Search for the cell housing the specified text and yield its [X, Y] center coordinate. 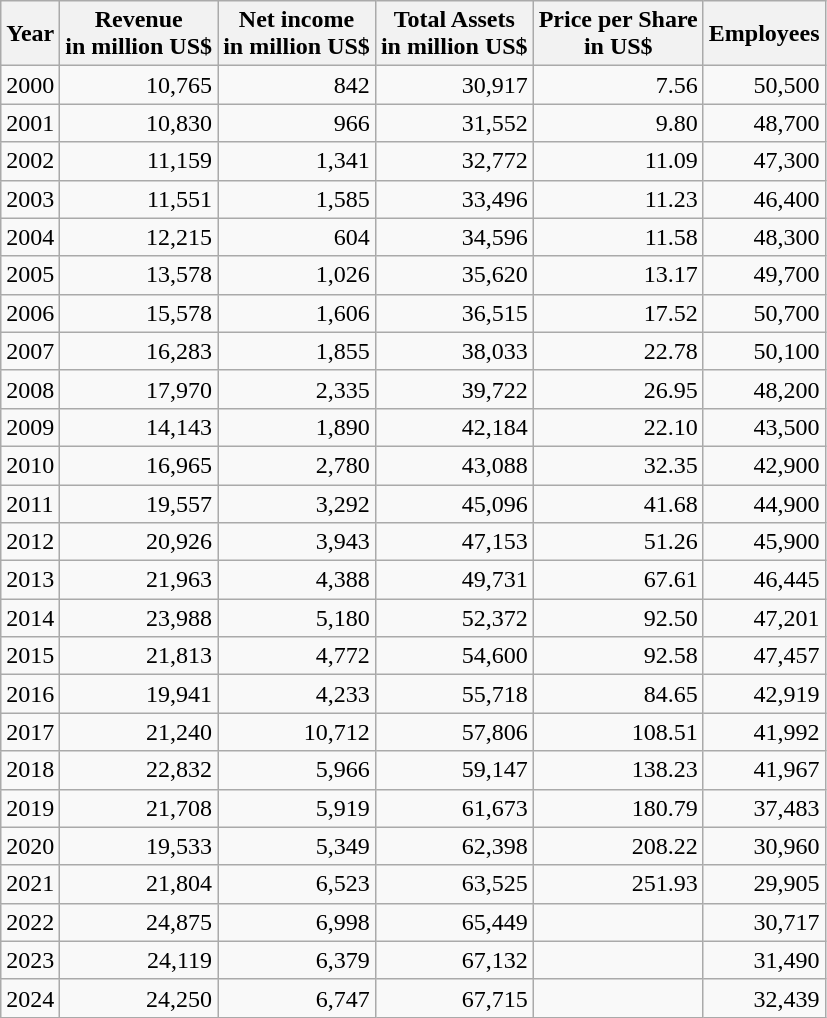
42,184 [454, 427]
41.68 [618, 503]
13,578 [139, 275]
48,300 [764, 237]
11.09 [618, 161]
2021 [30, 884]
54,600 [454, 656]
92.50 [618, 618]
30,717 [764, 922]
5,180 [297, 618]
46,445 [764, 580]
6,998 [297, 922]
14,143 [139, 427]
15,578 [139, 313]
2018 [30, 770]
2016 [30, 694]
36,515 [454, 313]
2001 [30, 123]
43,500 [764, 427]
65,449 [454, 922]
31,552 [454, 123]
Revenuein million US$ [139, 34]
11,159 [139, 161]
2007 [30, 351]
2023 [30, 960]
17,970 [139, 389]
34,596 [454, 237]
3,943 [297, 542]
41,992 [764, 732]
10,765 [139, 85]
2000 [30, 85]
21,240 [139, 732]
61,673 [454, 808]
10,712 [297, 732]
Year [30, 34]
2015 [30, 656]
1,606 [297, 313]
51.26 [618, 542]
45,096 [454, 503]
45,900 [764, 542]
33,496 [454, 199]
22,832 [139, 770]
38,033 [454, 351]
50,500 [764, 85]
67.61 [618, 580]
1,341 [297, 161]
42,919 [764, 694]
2022 [30, 922]
42,900 [764, 465]
32,439 [764, 998]
49,700 [764, 275]
5,919 [297, 808]
2010 [30, 465]
92.58 [618, 656]
10,830 [139, 123]
48,200 [764, 389]
21,804 [139, 884]
37,483 [764, 808]
Net incomein million US$ [297, 34]
12,215 [139, 237]
2024 [30, 998]
21,813 [139, 656]
2005 [30, 275]
2003 [30, 199]
108.51 [618, 732]
67,715 [454, 998]
1,890 [297, 427]
43,088 [454, 465]
842 [297, 85]
5,966 [297, 770]
19,533 [139, 846]
47,153 [454, 542]
22.10 [618, 427]
31,490 [764, 960]
966 [297, 123]
47,457 [764, 656]
11.58 [618, 237]
208.22 [618, 846]
24,875 [139, 922]
35,620 [454, 275]
2020 [30, 846]
13.17 [618, 275]
4,388 [297, 580]
2004 [30, 237]
604 [297, 237]
5,349 [297, 846]
49,731 [454, 580]
84.65 [618, 694]
67,132 [454, 960]
29,905 [764, 884]
2012 [30, 542]
39,722 [454, 389]
6,523 [297, 884]
24,119 [139, 960]
Employees [764, 34]
21,708 [139, 808]
57,806 [454, 732]
19,941 [139, 694]
17.52 [618, 313]
22.78 [618, 351]
20,926 [139, 542]
55,718 [454, 694]
11,551 [139, 199]
4,233 [297, 694]
44,900 [764, 503]
4,772 [297, 656]
6,747 [297, 998]
23,988 [139, 618]
2019 [30, 808]
180.79 [618, 808]
2009 [30, 427]
48,700 [764, 123]
2002 [30, 161]
30,960 [764, 846]
2006 [30, 313]
19,557 [139, 503]
50,700 [764, 313]
2013 [30, 580]
24,250 [139, 998]
41,967 [764, 770]
46,400 [764, 199]
62,398 [454, 846]
2008 [30, 389]
52,372 [454, 618]
16,965 [139, 465]
21,963 [139, 580]
32,772 [454, 161]
2,780 [297, 465]
30,917 [454, 85]
1,585 [297, 199]
2014 [30, 618]
3,292 [297, 503]
7.56 [618, 85]
11.23 [618, 199]
1,855 [297, 351]
2,335 [297, 389]
1,026 [297, 275]
6,379 [297, 960]
59,147 [454, 770]
2011 [30, 503]
47,300 [764, 161]
2017 [30, 732]
47,201 [764, 618]
Total Assetsin million US$ [454, 34]
9.80 [618, 123]
Price per Sharein US$ [618, 34]
251.93 [618, 884]
50,100 [764, 351]
16,283 [139, 351]
32.35 [618, 465]
63,525 [454, 884]
26.95 [618, 389]
138.23 [618, 770]
